Extract the [x, y] coordinate from the center of the cell holding the provided text.  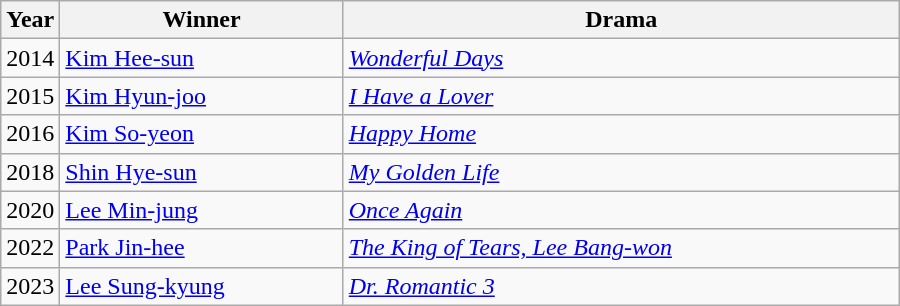
Winner [202, 20]
Once Again [621, 210]
Kim Hee-sun [202, 58]
Drama [621, 20]
Lee Sung-kyung [202, 286]
2016 [30, 134]
Dr. Romantic 3 [621, 286]
2022 [30, 248]
Kim Hyun-joo [202, 96]
Kim So-yeon [202, 134]
Park Jin-hee [202, 248]
Happy Home [621, 134]
2014 [30, 58]
2018 [30, 172]
2015 [30, 96]
Shin Hye-sun [202, 172]
2020 [30, 210]
My Golden Life [621, 172]
Lee Min-jung [202, 210]
I Have a Lover [621, 96]
Wonderful Days [621, 58]
The King of Tears, Lee Bang-won [621, 248]
Year [30, 20]
2023 [30, 286]
